Find where the given text appears and provide that cell's center as [X, Y] coordinate. 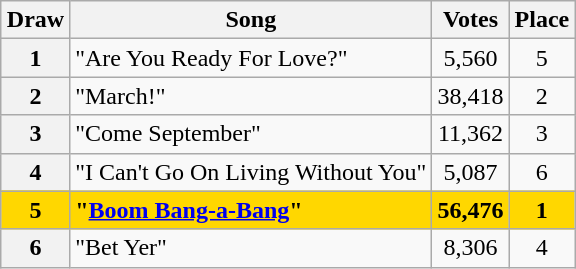
"Bet Yer" [251, 248]
Draw [35, 20]
5,087 [470, 172]
"March!" [251, 96]
11,362 [470, 134]
56,476 [470, 210]
5,560 [470, 58]
Place [542, 20]
"I Can't Go On Living Without You" [251, 172]
Song [251, 20]
Votes [470, 20]
"Boom Bang-a-Bang" [251, 210]
38,418 [470, 96]
8,306 [470, 248]
"Come September" [251, 134]
"Are You Ready For Love?" [251, 58]
